Pinpoint the cell where the given text exists, returning its [x, y] midpoint coordinate. 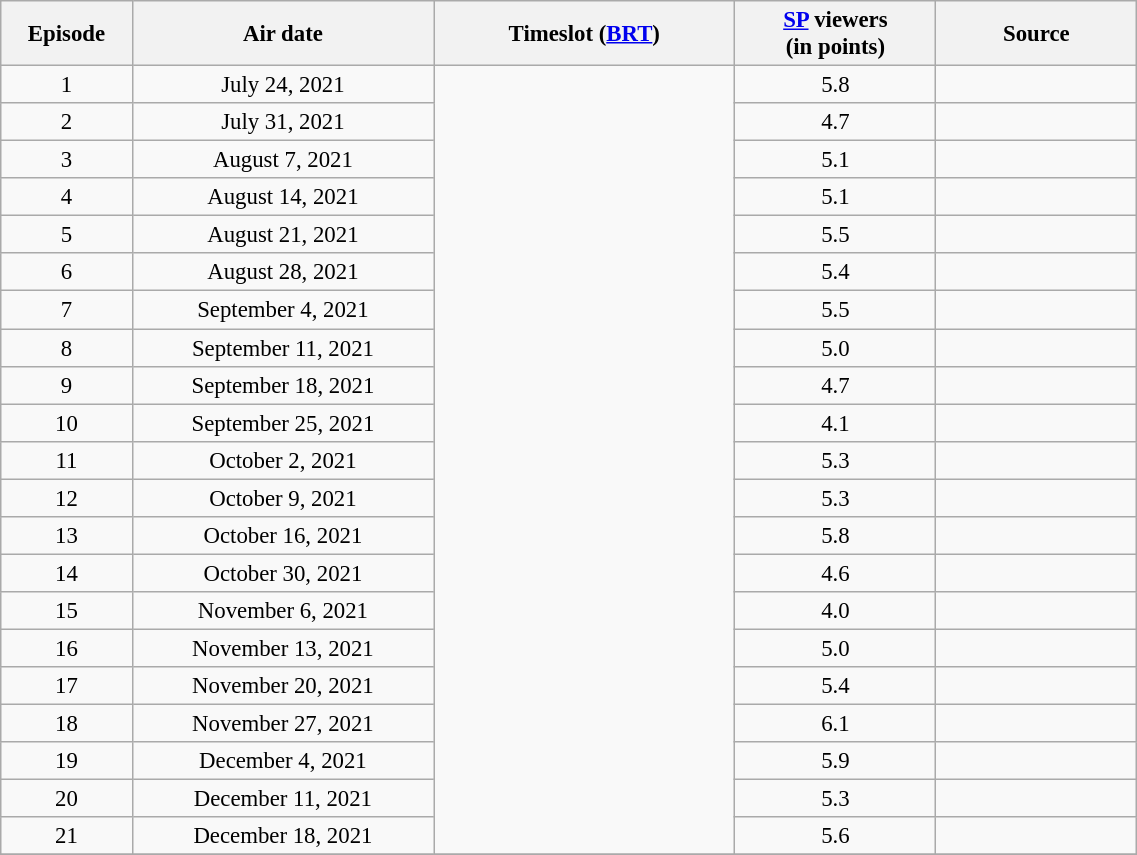
19 [66, 761]
4.0 [836, 611]
July 31, 2021 [282, 122]
15 [66, 611]
August 21, 2021 [282, 235]
Air date [282, 34]
12 [66, 498]
5.9 [836, 761]
October 2, 2021 [282, 460]
3 [66, 160]
November 20, 2021 [282, 686]
September 11, 2021 [282, 348]
November 6, 2021 [282, 611]
Episode [66, 34]
December 4, 2021 [282, 761]
16 [66, 648]
5 [66, 235]
September 25, 2021 [282, 423]
1 [66, 85]
8 [66, 348]
Source [1036, 34]
20 [66, 799]
17 [66, 686]
November 27, 2021 [282, 724]
July 24, 2021 [282, 85]
December 11, 2021 [282, 799]
18 [66, 724]
14 [66, 573]
4 [66, 197]
Timeslot (BRT) [584, 34]
4.1 [836, 423]
11 [66, 460]
October 9, 2021 [282, 498]
August 7, 2021 [282, 160]
October 30, 2021 [282, 573]
November 13, 2021 [282, 648]
December 18, 2021 [282, 836]
6 [66, 273]
September 18, 2021 [282, 385]
SP viewers(in points) [836, 34]
6.1 [836, 724]
August 28, 2021 [282, 273]
5.6 [836, 836]
August 14, 2021 [282, 197]
21 [66, 836]
13 [66, 536]
September 4, 2021 [282, 310]
4.6 [836, 573]
9 [66, 385]
2 [66, 122]
10 [66, 423]
7 [66, 310]
October 16, 2021 [282, 536]
